Find where the given text appears and provide that cell's center as (X, Y) coordinate. 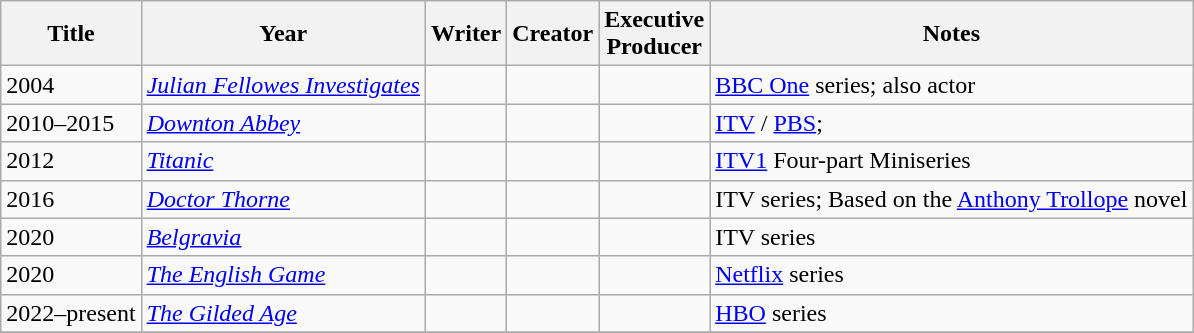
HBO series (952, 313)
The Gilded Age (283, 313)
Netflix series (952, 275)
ITV series (952, 237)
Title (71, 34)
Creator (553, 34)
2016 (71, 199)
Belgravia (283, 237)
2010–2015 (71, 123)
2022–present (71, 313)
ITV series; Based on the Anthony Trollope novel (952, 199)
BBC One series; also actor (952, 85)
Titanic (283, 161)
Julian Fellowes Investigates (283, 85)
ITV / PBS; (952, 123)
The English Game (283, 275)
ITV1 Four-part Miniseries (952, 161)
ExecutiveProducer (654, 34)
Downton Abbey (283, 123)
2012 (71, 161)
Doctor Thorne (283, 199)
Notes (952, 34)
Writer (466, 34)
2004 (71, 85)
Year (283, 34)
